Identify which cell holds the provided text, then report its [X, Y] central coordinate. 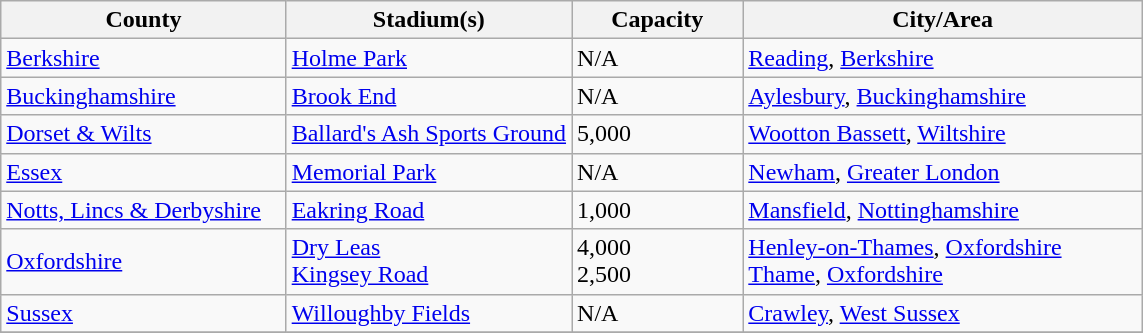
Stadium(s) [428, 20]
Essex [144, 172]
1,000 [658, 210]
County [144, 20]
Crawley, West Sussex [943, 313]
4,0002,500 [658, 262]
Sussex [144, 313]
Dorset & Wilts [144, 134]
Henley-on-Thames, OxfordshireThame, Oxfordshire [943, 262]
Reading, Berkshire [943, 58]
Ballard's Ash Sports Ground [428, 134]
Capacity [658, 20]
Wootton Bassett, Wiltshire [943, 134]
Eakring Road [428, 210]
Notts, Lincs & Derbyshire [144, 210]
Dry LeasKingsey Road [428, 262]
Newham, Greater London [943, 172]
City/Area [943, 20]
Holme Park [428, 58]
Oxfordshire [144, 262]
Willoughby Fields [428, 313]
5,000 [658, 134]
Memorial Park [428, 172]
Buckinghamshire [144, 96]
Brook End [428, 96]
Berkshire [144, 58]
Aylesbury, Buckinghamshire [943, 96]
Mansfield, Nottinghamshire [943, 210]
